Identify which cell holds the provided text, then report its [x, y] central coordinate. 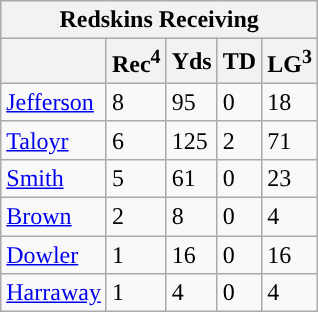
Taloyr [54, 140]
Harraway [54, 293]
Rec4 [136, 62]
18 [290, 102]
23 [290, 178]
61 [192, 178]
71 [290, 140]
TD [239, 62]
Smith [54, 178]
Redskins Receiving [160, 20]
5 [136, 178]
Yds [192, 62]
LG3 [290, 62]
95 [192, 102]
125 [192, 140]
Jefferson [54, 102]
Brown [54, 217]
Dowler [54, 255]
6 [136, 140]
